Determine the (X, Y) coordinate at the center of the cell enclosing the given text.  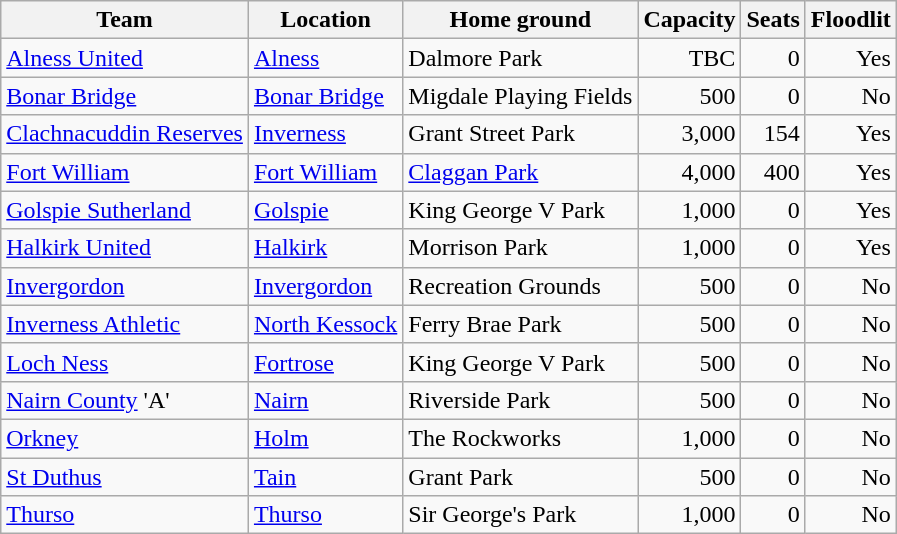
Ferry Brae Park (520, 324)
The Rockworks (520, 438)
Location (325, 20)
Holm (325, 438)
Seats (773, 20)
Team (125, 20)
Floodlit (850, 20)
Migdale Playing Fields (520, 96)
4,000 (690, 172)
Golspie (325, 210)
Clachnacuddin Reserves (125, 134)
Inverness (325, 134)
Inverness Athletic (125, 324)
154 (773, 134)
TBC (690, 58)
Morrison Park (520, 248)
Nairn (325, 400)
Orkney (125, 438)
Tain (325, 477)
Halkirk (325, 248)
Halkirk United (125, 248)
Alness United (125, 58)
Dalmore Park (520, 58)
Grant Street Park (520, 134)
Grant Park (520, 477)
Nairn County 'A' (125, 400)
Claggan Park (520, 172)
St Duthus (125, 477)
Alness (325, 58)
Fortrose (325, 362)
Recreation Grounds (520, 286)
3,000 (690, 134)
Golspie Sutherland (125, 210)
Loch Ness (125, 362)
North Kessock (325, 324)
Home ground (520, 20)
Sir George's Park (520, 515)
Capacity (690, 20)
Riverside Park (520, 400)
400 (773, 172)
